Scan for the cell matching the given text and deliver its (X, Y) coordinate at center. 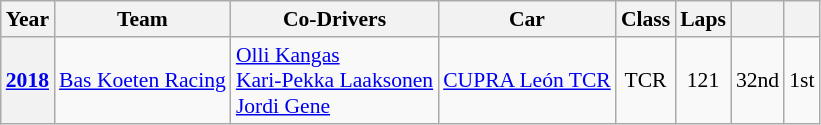
Co-Drivers (334, 19)
Car (527, 19)
CUPRA León TCR (527, 80)
Year (28, 19)
Laps (703, 19)
121 (703, 80)
Class (646, 19)
2018 (28, 80)
1st (802, 80)
Bas Koeten Racing (142, 80)
TCR (646, 80)
Olli Kangas Kari-Pekka Laaksonen Jordi Gene (334, 80)
Team (142, 19)
32nd (758, 80)
